Determine the [X, Y] coordinate at the center of the cell enclosing the given text.  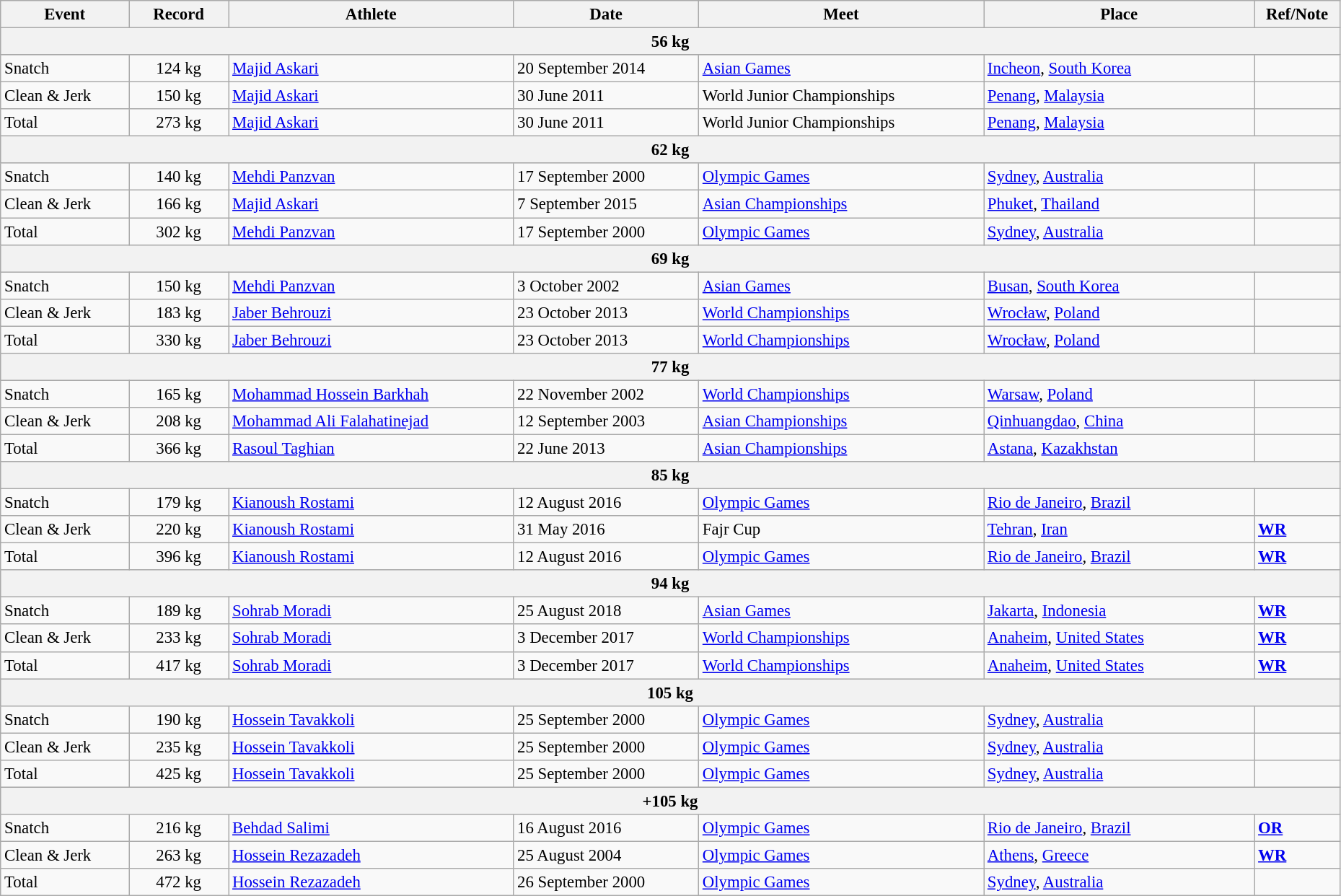
Busan, South Korea [1120, 286]
Athlete [371, 14]
Incheon, South Korea [1120, 69]
26 September 2000 [606, 882]
190 kg [178, 719]
273 kg [178, 123]
366 kg [178, 448]
Rasoul Taghian [371, 448]
22 November 2002 [606, 394]
3 October 2002 [606, 286]
Qinhuangdao, China [1120, 421]
Event [65, 14]
77 kg [671, 367]
22 June 2013 [606, 448]
94 kg [671, 584]
Jakarta, Indonesia [1120, 611]
56 kg [671, 42]
12 September 2003 [606, 421]
396 kg [178, 557]
62 kg [671, 150]
7 September 2015 [606, 204]
105 kg [671, 693]
Phuket, Thailand [1120, 204]
124 kg [178, 69]
25 August 2018 [606, 611]
330 kg [178, 340]
Warsaw, Poland [1120, 394]
140 kg [178, 177]
Record [178, 14]
20 September 2014 [606, 69]
Athens, Greece [1120, 855]
220 kg [178, 530]
472 kg [178, 882]
Place [1120, 14]
417 kg [178, 665]
183 kg [178, 312]
25 August 2004 [606, 855]
166 kg [178, 204]
Astana, Kazakhstan [1120, 448]
OR [1297, 828]
165 kg [178, 394]
Meet [841, 14]
302 kg [178, 232]
16 August 2016 [606, 828]
Tehran, Iran [1120, 530]
208 kg [178, 421]
Ref/Note [1297, 14]
189 kg [178, 611]
85 kg [671, 475]
Mohammad Ali Falahatinejad [371, 421]
179 kg [178, 503]
235 kg [178, 747]
233 kg [178, 638]
216 kg [178, 828]
Date [606, 14]
263 kg [178, 855]
425 kg [178, 774]
Behdad Salimi [371, 828]
69 kg [671, 258]
+105 kg [671, 801]
31 May 2016 [606, 530]
Mohammad Hossein Barkhah [371, 394]
Fajr Cup [841, 530]
